Find where the given text appears and provide that cell's center as (x, y) coordinate. 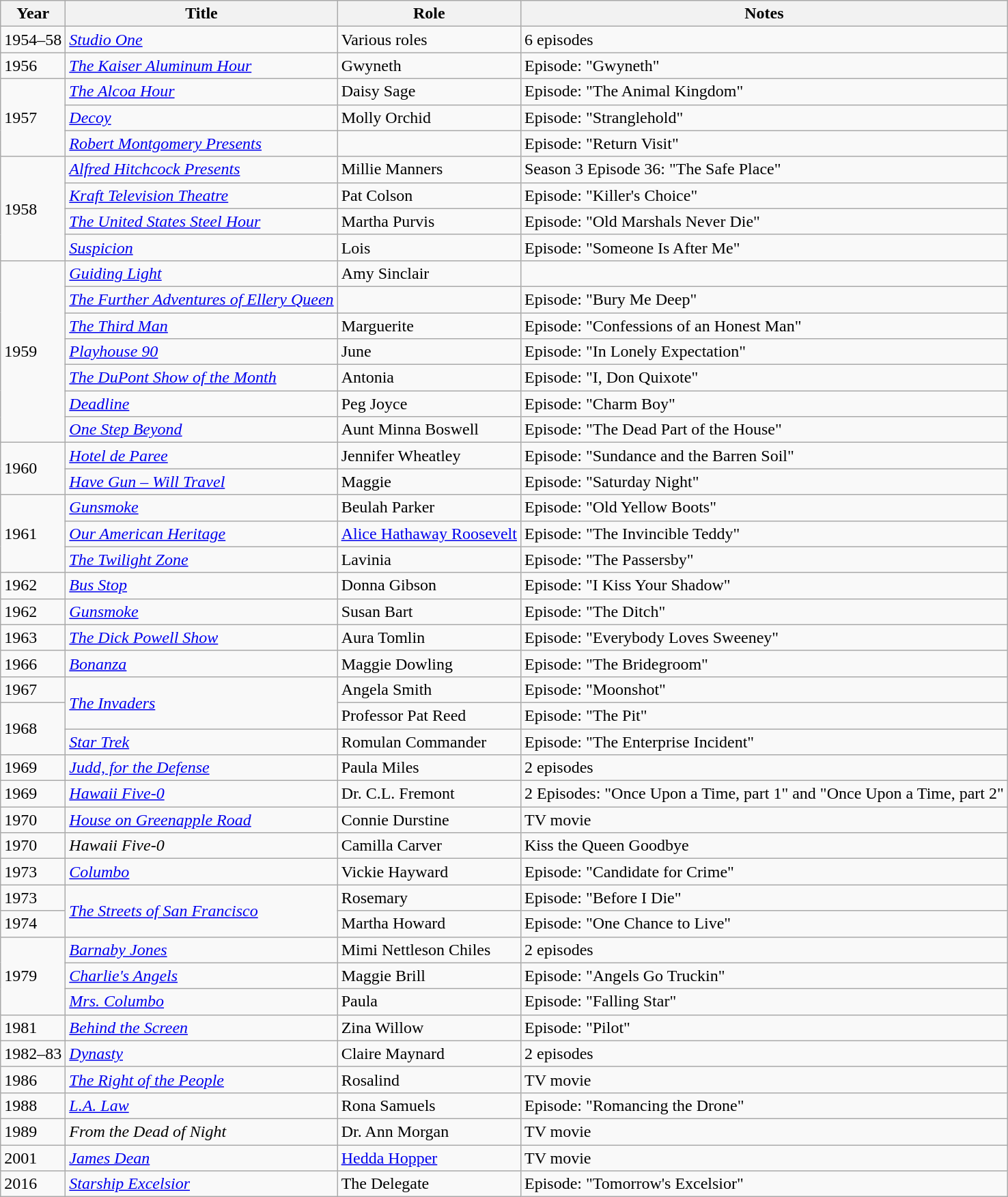
2 Episodes: "Once Upon a Time, part 1" and "Once Upon a Time, part 2" (764, 794)
Guiding Light (201, 273)
Vickie Hayward (429, 872)
Episode: "Tomorrow's Excelsior" (764, 1184)
Episode: "The Invincible Teddy" (764, 534)
Maggie (429, 482)
The Further Adventures of Ellery Queen (201, 299)
From the Dead of Night (201, 1131)
1968 (33, 728)
Episode: "Before I Die" (764, 898)
1966 (33, 663)
1954–58 (33, 40)
Columbo (201, 872)
Barnaby Jones (201, 950)
Connie Durstine (429, 820)
Zina Willow (429, 1028)
Martha Purvis (429, 221)
Rona Samuels (429, 1105)
1981 (33, 1028)
Mrs. Columbo (201, 1002)
Episode: "Return Visit" (764, 143)
1960 (33, 469)
Judd, for the Defense (201, 768)
Maggie Brill (429, 976)
Episode: "Pilot" (764, 1028)
1982–83 (33, 1054)
Charlie's Angels (201, 976)
Starship Excelsior (201, 1184)
1967 (33, 689)
Have Gun – Will Travel (201, 482)
Kiss the Queen Goodbye (764, 846)
Episode: "Bury Me Deep" (764, 299)
Dr. C.L. Fremont (429, 794)
Bus Stop (201, 586)
Beulah Parker (429, 508)
1959 (33, 351)
Jennifer Wheatley (429, 456)
Marguerite (429, 326)
Dynasty (201, 1054)
Episode: "Falling Star" (764, 1002)
Gwyneth (429, 66)
Molly Orchid (429, 118)
Year (33, 14)
Episode: "One Chance to Live" (764, 924)
The Right of the People (201, 1079)
The Delegate (429, 1184)
The DuPont Show of the Month (201, 378)
Episode: "Moonshot" (764, 689)
House on Greenapple Road (201, 820)
Episode: "The Pit" (764, 715)
Episode: "The Ditch" (764, 611)
The Third Man (201, 326)
Episode: "Confessions of an Honest Man" (764, 326)
Professor Pat Reed (429, 715)
Episode: "Saturday Night" (764, 482)
Maggie Dowling (429, 663)
Episode: "Candidate for Crime" (764, 872)
Paula Miles (429, 768)
Bonanza (201, 663)
Claire Maynard (429, 1054)
Studio One (201, 40)
Lavinia (429, 560)
Episode: "Charm Boy" (764, 404)
Episode: "The Bridegroom" (764, 663)
Peg Joyce (429, 404)
Lois (429, 247)
1958 (33, 208)
Suspicion (201, 247)
Martha Howard (429, 924)
L.A. Law (201, 1105)
The Alcoa Hour (201, 92)
Episode: "The Passersby" (764, 560)
The Dick Powell Show (201, 637)
Romulan Commander (429, 741)
1988 (33, 1105)
Episode: "In Lonely Expectation" (764, 352)
Rosalind (429, 1079)
Decoy (201, 118)
Episode: "Old Marshals Never Die" (764, 221)
Season 3 Episode 36: "The Safe Place" (764, 169)
Alice Hathaway Roosevelt (429, 534)
Amy Sinclair (429, 273)
Episode: "The Enterprise Incident" (764, 741)
Behind the Screen (201, 1028)
The Streets of San Francisco (201, 911)
Hotel de Paree (201, 456)
Episode: "I, Don Quixote" (764, 378)
2016 (33, 1184)
2001 (33, 1158)
Our American Heritage (201, 534)
One Step Beyond (201, 430)
June (429, 352)
Pat Colson (429, 195)
Episode: "Stranglehold" (764, 118)
Camilla Carver (429, 846)
1963 (33, 637)
Dr. Ann Morgan (429, 1131)
Episode: "The Dead Part of the House" (764, 430)
1957 (33, 118)
Role (429, 14)
The Kaiser Aluminum Hour (201, 66)
The Invaders (201, 702)
1979 (33, 976)
Alfred Hitchcock Presents (201, 169)
1974 (33, 924)
Episode: "Romancing the Drone" (764, 1105)
Various roles (429, 40)
Rosemary (429, 898)
Kraft Television Theatre (201, 195)
Episode: "Angels Go Truckin" (764, 976)
Star Trek (201, 741)
Robert Montgomery Presents (201, 143)
Playhouse 90 (201, 352)
Episode: "Killer's Choice" (764, 195)
1956 (33, 66)
1989 (33, 1131)
Title (201, 14)
Episode: "Everybody Loves Sweeney" (764, 637)
Episode: "The Animal Kingdom" (764, 92)
Episode: "Old Yellow Boots" (764, 508)
Deadline (201, 404)
James Dean (201, 1158)
1961 (33, 534)
Notes (764, 14)
Millie Manners (429, 169)
Susan Bart (429, 611)
Paula (429, 1002)
Hedda Hopper (429, 1158)
Episode: "Someone Is After Me" (764, 247)
Episode: "Sundance and the Barren Soil" (764, 456)
1986 (33, 1079)
Episode: "I Kiss Your Shadow" (764, 586)
Antonia (429, 378)
Mimi Nettleson Chiles (429, 950)
Aunt Minna Boswell (429, 430)
The Twilight Zone (201, 560)
Daisy Sage (429, 92)
Episode: "Gwyneth" (764, 66)
Angela Smith (429, 689)
Donna Gibson (429, 586)
The United States Steel Hour (201, 221)
6 episodes (764, 40)
Aura Tomlin (429, 637)
